Capture the cell that displays the provided text and extract its (x, y) central coordinate. 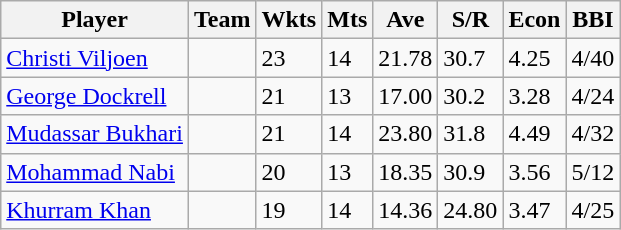
21.78 (406, 58)
4.49 (534, 134)
BBI (593, 20)
Mts (348, 20)
3.28 (534, 96)
23 (289, 58)
24.80 (470, 210)
23.80 (406, 134)
31.8 (470, 134)
Econ (534, 20)
30.9 (470, 172)
Mudassar Bukhari (95, 134)
4/40 (593, 58)
Wkts (289, 20)
5/12 (593, 172)
3.47 (534, 210)
19 (289, 210)
3.56 (534, 172)
20 (289, 172)
Mohammad Nabi (95, 172)
30.7 (470, 58)
S/R (470, 20)
4/32 (593, 134)
4/24 (593, 96)
Ave (406, 20)
Team (222, 20)
18.35 (406, 172)
Khurram Khan (95, 210)
30.2 (470, 96)
George Dockrell (95, 96)
4.25 (534, 58)
17.00 (406, 96)
4/25 (593, 210)
Christi Viljoen (95, 58)
14.36 (406, 210)
Player (95, 20)
